Pinpoint the cell where the given text exists, returning its [x, y] midpoint coordinate. 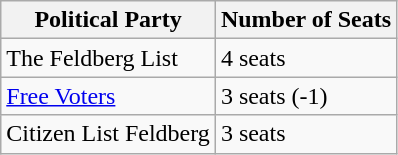
The Feldberg List [108, 58]
3 seats (-1) [306, 96]
3 seats [306, 134]
Citizen List Feldberg [108, 134]
Political Party [108, 20]
Number of Seats [306, 20]
4 seats [306, 58]
Free Voters [108, 96]
